Capture the cell that displays the provided text and extract its [x, y] central coordinate. 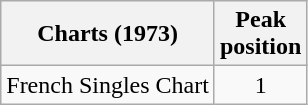
Charts (1973) [108, 34]
French Singles Chart [108, 85]
1 [260, 85]
Peakposition [260, 34]
